Output the [X, Y] coordinate of the center of the cell containing the given text.  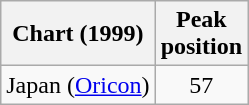
Japan (Oricon) [78, 85]
Peakposition [201, 34]
57 [201, 85]
Chart (1999) [78, 34]
